Scan for the cell matching the given text and deliver its (X, Y) coordinate at center. 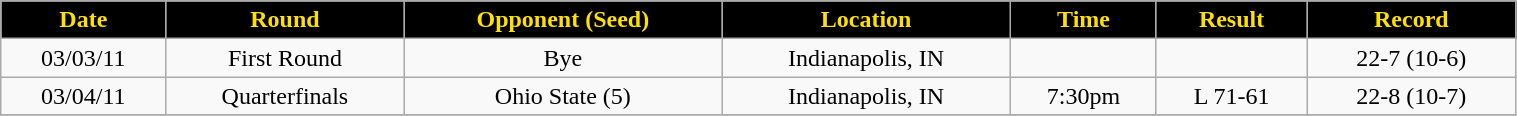
03/04/11 (84, 96)
03/03/11 (84, 58)
Bye (563, 58)
Ohio State (5) (563, 96)
Opponent (Seed) (563, 20)
First Round (285, 58)
Round (285, 20)
Location (866, 20)
22-7 (10-6) (1412, 58)
Date (84, 20)
22-8 (10-7) (1412, 96)
Time (1084, 20)
Quarterfinals (285, 96)
Record (1412, 20)
Result (1231, 20)
7:30pm (1084, 96)
L 71-61 (1231, 96)
